Capture the cell that displays the provided text and extract its (x, y) central coordinate. 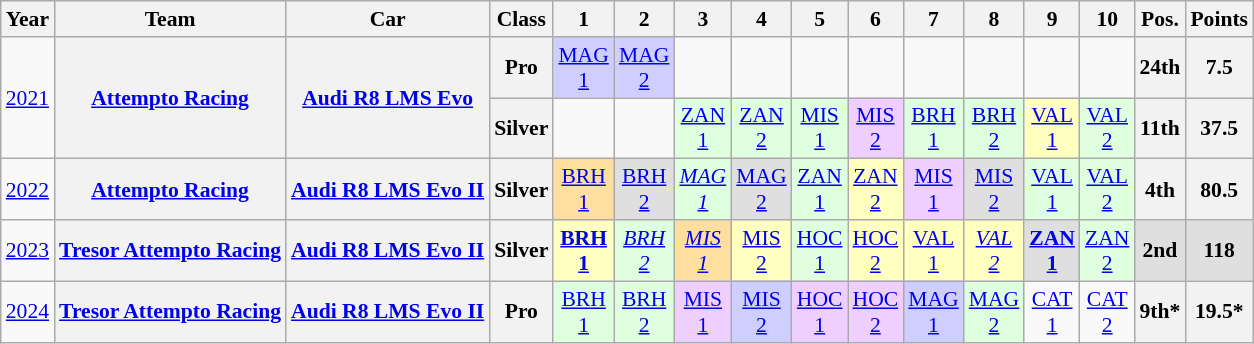
CAT1 (1052, 312)
5 (820, 19)
9 (1052, 19)
Year (28, 19)
2022 (28, 190)
2 (644, 19)
Car (388, 19)
4th (1160, 190)
37.5 (1219, 128)
2023 (28, 250)
CAT2 (1107, 312)
8 (994, 19)
24th (1160, 68)
Points (1219, 19)
6 (876, 19)
80.5 (1219, 190)
19.5* (1219, 312)
1 (584, 19)
7 (934, 19)
2021 (28, 98)
3 (702, 19)
7.5 (1219, 68)
Team (170, 19)
11th (1160, 128)
4 (762, 19)
118 (1219, 250)
2nd (1160, 250)
10 (1107, 19)
Class (521, 19)
Audi R8 LMS Evo (388, 98)
9th* (1160, 312)
Pos. (1160, 19)
2024 (28, 312)
